Capture the cell that displays the provided text and extract its [X, Y] central coordinate. 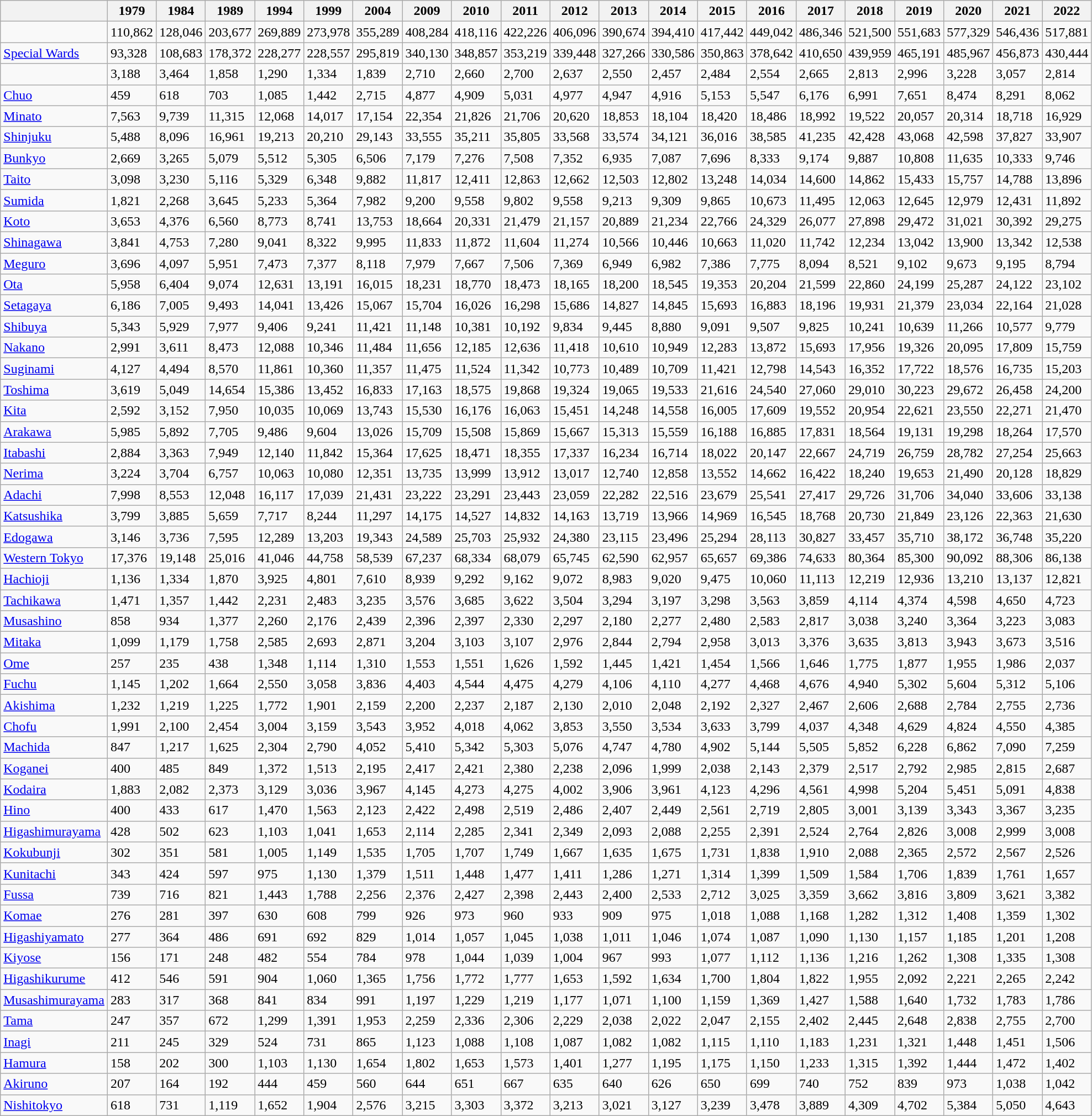
5,985 [132, 432]
1,470 [280, 810]
24,540 [771, 390]
1,039 [525, 958]
21,490 [968, 474]
245 [181, 1042]
2,792 [920, 768]
3,611 [181, 348]
15,508 [476, 432]
408,284 [427, 32]
3,367 [1018, 810]
22,363 [1018, 516]
11,872 [476, 242]
3,464 [181, 74]
24,200 [1067, 390]
2,306 [525, 1021]
21,479 [525, 221]
9,865 [722, 200]
4,780 [673, 747]
7,775 [771, 264]
7,377 [328, 264]
1,731 [722, 852]
3,576 [427, 600]
3,563 [771, 600]
8,473 [230, 348]
2,999 [1018, 831]
5,329 [280, 179]
2009 [427, 11]
18,355 [525, 453]
8,333 [771, 158]
42,428 [870, 137]
7,610 [378, 579]
2,221 [968, 979]
3,925 [280, 579]
16,883 [771, 306]
18,104 [673, 116]
21,599 [820, 285]
4,824 [968, 726]
13,137 [1018, 579]
2,349 [575, 831]
19,533 [673, 390]
3,129 [280, 789]
13,719 [623, 516]
667 [525, 1084]
330,586 [673, 53]
4,468 [771, 684]
1,511 [427, 873]
18,718 [1018, 116]
Toshima [54, 390]
9,475 [722, 579]
3,504 [575, 600]
20,730 [870, 516]
10,346 [328, 348]
2,229 [575, 1021]
3,836 [378, 684]
7,090 [1018, 747]
1,402 [1067, 1063]
35,220 [1067, 537]
1,566 [771, 663]
257 [132, 663]
3,696 [132, 264]
9,739 [181, 116]
6,862 [968, 747]
13,210 [968, 579]
1,749 [525, 852]
2,304 [280, 747]
4,348 [870, 726]
Adachi [54, 495]
11,495 [820, 200]
5,951 [230, 264]
108,683 [181, 53]
247 [132, 1021]
12,351 [378, 474]
Inagi [54, 1042]
228,557 [328, 53]
1,573 [525, 1063]
9,174 [820, 158]
12,140 [280, 453]
35,805 [525, 137]
7,087 [673, 158]
14,017 [328, 116]
4,998 [870, 789]
24,380 [575, 537]
34,040 [968, 495]
27,417 [820, 495]
978 [427, 958]
2,687 [1067, 768]
Akishima [54, 705]
10,360 [328, 369]
33,555 [427, 137]
5,512 [280, 158]
608 [328, 915]
4,277 [722, 684]
20,057 [920, 116]
8,521 [870, 264]
546 [181, 979]
2,260 [280, 621]
2,159 [378, 705]
2,376 [427, 894]
4,273 [476, 789]
2,669 [132, 158]
1,149 [328, 852]
13,342 [1018, 242]
235 [181, 663]
2,255 [722, 831]
4,275 [525, 789]
2,648 [920, 1021]
19,065 [623, 390]
4,676 [820, 684]
69,386 [771, 558]
9,292 [476, 579]
691 [280, 937]
211 [132, 1042]
1,821 [132, 200]
29,010 [870, 390]
16,005 [722, 411]
1,359 [1018, 915]
2,665 [820, 74]
14,248 [623, 411]
2012 [575, 11]
3,376 [820, 642]
640 [623, 1084]
1,640 [920, 1000]
4,723 [1067, 600]
10,060 [771, 579]
2,715 [378, 95]
68,334 [476, 558]
273,978 [328, 32]
703 [230, 95]
9,102 [920, 264]
368 [230, 1000]
3,885 [181, 516]
1,391 [328, 1021]
2,693 [328, 642]
4,629 [920, 726]
3,103 [476, 642]
21,431 [378, 495]
849 [230, 768]
2,637 [575, 74]
1,667 [575, 852]
353,219 [525, 53]
2,871 [378, 642]
1,802 [427, 1063]
14,163 [575, 516]
18,545 [673, 285]
16,735 [1018, 369]
6,186 [132, 306]
13,896 [1067, 179]
Higashikurume [54, 979]
21,028 [1067, 306]
29,726 [870, 495]
21,470 [1067, 411]
2,398 [525, 894]
9,041 [280, 242]
960 [525, 915]
9,406 [280, 327]
2,391 [771, 831]
3,303 [476, 1105]
29,275 [1067, 221]
27,898 [870, 221]
13,966 [673, 516]
438 [230, 663]
2,526 [1067, 852]
33,907 [1067, 137]
834 [328, 1000]
9,445 [623, 327]
9,241 [328, 327]
Akiruno [54, 1084]
Higashimurayama [54, 831]
1,145 [132, 684]
277 [132, 937]
7,595 [230, 537]
23,679 [722, 495]
2,265 [1018, 979]
65,657 [722, 558]
2,996 [920, 74]
967 [623, 958]
357 [181, 1021]
10,192 [525, 327]
19,353 [722, 285]
14,527 [476, 516]
6,506 [378, 158]
3,152 [181, 411]
13,452 [328, 390]
9,887 [870, 158]
1,286 [623, 873]
14,041 [280, 306]
21,849 [920, 516]
502 [181, 831]
1,110 [771, 1042]
485,967 [968, 53]
3,197 [673, 600]
28,782 [968, 453]
156 [132, 958]
15,759 [1067, 348]
5,116 [230, 179]
207 [132, 1084]
17,376 [132, 558]
14,034 [771, 179]
2010 [476, 11]
2,567 [1018, 852]
5,364 [328, 200]
2,660 [476, 74]
317 [181, 1000]
5,451 [968, 789]
14,827 [623, 306]
2,417 [427, 768]
424 [181, 873]
10,663 [722, 242]
35,211 [476, 137]
11,484 [378, 348]
3,230 [181, 179]
Kodaira [54, 789]
8,062 [1067, 95]
1,732 [968, 1000]
1,369 [771, 1000]
1,777 [525, 979]
23,126 [968, 516]
17,956 [870, 348]
Itabashi [54, 453]
13,426 [328, 306]
6,176 [820, 95]
10,035 [280, 411]
3,372 [525, 1105]
5,505 [820, 747]
5,488 [132, 137]
16,352 [870, 369]
11,475 [427, 369]
554 [328, 958]
651 [476, 1084]
1,217 [181, 747]
8,244 [328, 516]
2,407 [623, 810]
1,904 [328, 1105]
1,584 [870, 873]
3,159 [328, 726]
2,397 [476, 621]
1,991 [132, 726]
1,159 [722, 1000]
80,364 [870, 558]
2,010 [623, 705]
18,768 [820, 516]
12,063 [870, 200]
5,892 [181, 432]
1,315 [870, 1063]
302 [132, 852]
23,222 [427, 495]
9,091 [722, 327]
1,775 [870, 663]
422,226 [525, 32]
4,494 [181, 369]
7,280 [230, 242]
9,673 [968, 264]
4,110 [673, 684]
2,445 [870, 1021]
7,717 [280, 516]
17,809 [1018, 348]
799 [378, 915]
22,621 [920, 411]
4,838 [1067, 789]
1,045 [525, 937]
Koganei [54, 768]
5,929 [181, 327]
15,313 [623, 432]
2,143 [771, 768]
9,746 [1067, 158]
Hachioji [54, 579]
2,231 [280, 600]
13,191 [328, 285]
3,662 [870, 894]
2,192 [722, 705]
1,625 [230, 747]
12,662 [575, 179]
7,508 [525, 158]
16,833 [378, 390]
739 [132, 894]
13,735 [427, 474]
3,816 [920, 894]
1,085 [280, 95]
15,203 [1067, 369]
2,814 [1067, 74]
551,683 [920, 32]
18,576 [968, 369]
716 [181, 894]
23,291 [476, 495]
11,524 [476, 369]
1,314 [722, 873]
2,486 [575, 810]
1,225 [230, 705]
2,991 [132, 348]
Ome [54, 663]
12,234 [870, 242]
10,673 [771, 200]
3,622 [525, 600]
3,083 [1067, 621]
20,620 [575, 116]
2,585 [280, 642]
7,276 [476, 158]
934 [181, 621]
1,657 [1067, 873]
5,342 [476, 747]
635 [575, 1084]
3,001 [870, 810]
1,421 [673, 663]
7,705 [230, 432]
12,411 [476, 179]
Western Tokyo [54, 558]
7,473 [280, 264]
Mitaka [54, 642]
27,254 [1018, 453]
Kita [54, 411]
6,935 [623, 158]
4,097 [181, 264]
21,616 [722, 390]
25,541 [771, 495]
4,598 [968, 600]
2,498 [476, 810]
4,877 [427, 95]
12,185 [476, 348]
22,354 [427, 116]
8,553 [181, 495]
1,183 [820, 1042]
2,736 [1067, 705]
4,309 [870, 1105]
5,852 [870, 747]
4,385 [1067, 726]
521,500 [870, 32]
7,977 [230, 327]
5,233 [280, 200]
202 [181, 1063]
1,310 [378, 663]
2,583 [771, 621]
9,995 [378, 242]
Nishitokyo [54, 1105]
11,742 [820, 242]
524 [280, 1042]
1,348 [280, 663]
1,302 [1067, 915]
3,841 [132, 242]
38,585 [771, 137]
2,838 [968, 1021]
1,074 [722, 937]
2,336 [476, 1021]
17,570 [1067, 432]
1,115 [722, 1042]
13,203 [328, 537]
1,157 [920, 937]
68,079 [525, 558]
7,667 [476, 264]
1,626 [525, 663]
623 [230, 831]
3,036 [328, 789]
41,235 [820, 137]
597 [230, 873]
1,179 [181, 642]
300 [230, 1063]
1,509 [820, 873]
2,200 [427, 705]
9,213 [623, 200]
3,736 [181, 537]
22,282 [623, 495]
4,940 [870, 684]
1,563 [328, 810]
2,826 [920, 831]
7,696 [722, 158]
3,363 [181, 453]
9,072 [575, 579]
74,633 [820, 558]
12,802 [673, 179]
1,197 [427, 1000]
16,117 [280, 495]
1,041 [328, 831]
2,155 [771, 1021]
2,256 [378, 894]
1,379 [378, 873]
18,231 [427, 285]
13,753 [378, 221]
4,123 [722, 789]
15,433 [920, 179]
19,324 [575, 390]
1,335 [1018, 958]
821 [230, 894]
1,099 [132, 642]
13,743 [378, 411]
10,709 [673, 369]
12,048 [230, 495]
17,609 [771, 411]
485 [181, 768]
28,113 [771, 537]
2,764 [870, 831]
3,621 [1018, 894]
Meguro [54, 264]
203,677 [230, 32]
10,808 [920, 158]
993 [673, 958]
21,234 [673, 221]
16,961 [230, 137]
12,088 [280, 348]
3,635 [870, 642]
22,164 [1018, 306]
17,722 [920, 369]
12,798 [771, 369]
18,264 [1018, 432]
4,550 [1018, 726]
16,545 [771, 516]
67,237 [427, 558]
2,238 [575, 768]
2,467 [820, 705]
11,892 [1067, 200]
1,005 [280, 852]
1,513 [328, 768]
12,503 [623, 179]
9,493 [230, 306]
6,982 [673, 264]
2,422 [427, 810]
2014 [673, 11]
90,092 [968, 558]
5,302 [920, 684]
20,954 [870, 411]
10,080 [328, 474]
15,067 [378, 306]
1,804 [771, 979]
17,039 [328, 495]
2,784 [968, 705]
1,231 [870, 1042]
5,547 [771, 95]
339,448 [575, 53]
26,759 [920, 453]
Shinagawa [54, 242]
465,191 [920, 53]
Kokubunji [54, 852]
11,418 [575, 348]
11,266 [968, 327]
1,185 [968, 937]
21,826 [476, 116]
25,932 [525, 537]
4,279 [575, 684]
8,570 [230, 369]
31,706 [920, 495]
13,900 [968, 242]
378,642 [771, 53]
Edogawa [54, 537]
1,392 [920, 1063]
2,457 [673, 74]
17,154 [378, 116]
3,534 [673, 726]
4,902 [722, 747]
19,522 [870, 116]
1,150 [771, 1063]
3,343 [968, 810]
8,096 [181, 137]
1,208 [1067, 937]
2,100 [181, 726]
1,357 [181, 600]
1,100 [673, 1000]
12,936 [920, 579]
410,650 [820, 53]
3,859 [820, 600]
406,096 [575, 32]
13,042 [920, 242]
348,857 [476, 53]
2,096 [623, 768]
1994 [280, 11]
16,885 [771, 432]
13,248 [722, 179]
7,259 [1067, 747]
21,630 [1067, 516]
329 [230, 1042]
Suginami [54, 369]
20,204 [771, 285]
2,114 [427, 831]
8,118 [378, 264]
36,748 [1018, 537]
909 [623, 915]
17,337 [575, 453]
1984 [181, 11]
20,147 [771, 453]
7,998 [132, 495]
22,766 [722, 221]
3,633 [722, 726]
38,172 [968, 537]
2,483 [328, 600]
1,675 [673, 852]
283 [132, 1000]
2,454 [230, 726]
Koto [54, 221]
841 [280, 1000]
8,794 [1067, 264]
397 [230, 915]
276 [132, 915]
2,592 [132, 411]
1,756 [427, 979]
Hino [54, 810]
3,359 [820, 894]
1,046 [673, 937]
4,052 [378, 747]
14,662 [771, 474]
591 [230, 979]
Fussa [54, 894]
1,652 [280, 1105]
1,870 [230, 579]
Sumida [54, 200]
2,379 [820, 768]
2,519 [525, 810]
10,610 [623, 348]
16,176 [476, 411]
1,233 [820, 1063]
2,439 [378, 621]
33,606 [1018, 495]
11,833 [427, 242]
3,967 [378, 789]
15,451 [575, 411]
1,175 [722, 1063]
1,999 [673, 768]
6,348 [328, 179]
829 [378, 937]
1,014 [427, 937]
9,486 [280, 432]
18,853 [623, 116]
3,038 [870, 621]
15,686 [575, 306]
25,287 [968, 285]
22,860 [870, 285]
18,829 [1067, 474]
991 [378, 1000]
2,576 [378, 1105]
23,059 [575, 495]
3,021 [623, 1105]
2018 [870, 11]
11,861 [280, 369]
5,050 [1018, 1105]
418,116 [476, 32]
34,121 [673, 137]
486 [230, 937]
41,046 [280, 558]
14,862 [870, 179]
2,524 [820, 831]
11,656 [427, 348]
1,262 [920, 958]
13,026 [378, 432]
7,563 [132, 116]
3,685 [476, 600]
1,060 [328, 979]
19,298 [968, 432]
1,646 [820, 663]
1,553 [427, 663]
3,809 [968, 894]
4,561 [820, 789]
6,404 [181, 285]
1999 [328, 11]
1,635 [623, 852]
25,294 [722, 537]
18,575 [476, 390]
2,815 [1018, 768]
2,533 [673, 894]
1,365 [378, 979]
2,268 [181, 200]
644 [427, 1084]
88,306 [1018, 558]
30,827 [820, 537]
1,399 [771, 873]
1,535 [378, 852]
3,057 [1018, 74]
7,982 [378, 200]
581 [230, 852]
16,015 [378, 285]
24,199 [920, 285]
560 [378, 1084]
9,507 [771, 327]
2,719 [771, 810]
2004 [378, 11]
Chuo [54, 95]
1,057 [476, 937]
18,992 [820, 116]
926 [427, 915]
1,588 [870, 1000]
7,352 [575, 158]
2,606 [870, 705]
62,957 [673, 558]
15,709 [427, 432]
43,068 [920, 137]
1989 [230, 11]
29,672 [968, 390]
355,289 [378, 32]
650 [722, 1084]
3,146 [132, 537]
12,219 [870, 579]
2,277 [673, 621]
10,566 [623, 242]
4,376 [181, 221]
164 [181, 1084]
2,817 [820, 621]
7,369 [575, 264]
2,561 [722, 810]
13,999 [476, 474]
8,094 [820, 264]
8,983 [623, 579]
2,242 [1067, 979]
18,196 [820, 306]
9,074 [230, 285]
5,204 [920, 789]
3,961 [673, 789]
4,475 [525, 684]
2,037 [1067, 663]
20,314 [968, 116]
85,300 [920, 558]
1,700 [722, 979]
486,346 [820, 32]
3,704 [181, 474]
16,422 [820, 474]
3,653 [132, 221]
1,706 [920, 873]
449,042 [771, 32]
9,802 [525, 200]
1,408 [968, 915]
4,977 [575, 95]
4,374 [920, 600]
3,645 [230, 200]
3,107 [525, 642]
2,285 [476, 831]
25,016 [230, 558]
6,949 [623, 264]
1,277 [623, 1063]
1,634 [673, 979]
12,068 [280, 116]
4,296 [771, 789]
3,013 [771, 642]
65,745 [575, 558]
2020 [968, 11]
2,958 [722, 642]
2,259 [427, 1021]
18,664 [427, 221]
2,554 [771, 74]
1,788 [328, 894]
4,747 [623, 747]
5,153 [722, 95]
33,574 [623, 137]
25,703 [476, 537]
23,550 [968, 411]
2,396 [427, 621]
19,326 [920, 348]
228,277 [280, 53]
8,880 [673, 327]
18,240 [870, 474]
35,710 [920, 537]
19,868 [525, 390]
4,002 [575, 789]
2,123 [378, 810]
128,046 [181, 32]
12,863 [525, 179]
19,343 [378, 537]
5,305 [328, 158]
21,706 [525, 116]
11,357 [378, 369]
1,044 [476, 958]
3,543 [378, 726]
626 [673, 1084]
12,740 [623, 474]
1,011 [623, 937]
6,228 [920, 747]
16,026 [476, 306]
2,985 [968, 768]
19,552 [820, 411]
6,757 [230, 474]
858 [132, 621]
12,858 [673, 474]
1,232 [132, 705]
1,119 [230, 1105]
4,145 [427, 789]
Musashino [54, 621]
4,916 [673, 95]
13,017 [575, 474]
340,130 [427, 53]
2,082 [181, 789]
1,312 [920, 915]
1,953 [378, 1021]
24,719 [870, 453]
364 [181, 937]
Shibuya [54, 327]
12,631 [280, 285]
15,757 [968, 179]
6,560 [230, 221]
9,162 [525, 579]
12,538 [1067, 242]
1,377 [230, 621]
Nakano [54, 348]
1,195 [673, 1063]
37,827 [1018, 137]
3,204 [427, 642]
23,034 [968, 306]
9,834 [575, 327]
3,889 [820, 1105]
933 [575, 915]
Shinjuku [54, 137]
8,741 [328, 221]
Kiyose [54, 958]
3,188 [132, 74]
2,688 [920, 705]
1,910 [820, 852]
15,869 [525, 432]
Setagaya [54, 306]
740 [820, 1084]
9,200 [427, 200]
577,329 [968, 32]
847 [132, 747]
2,402 [820, 1021]
11,113 [820, 579]
1,471 [132, 600]
5,079 [230, 158]
5,958 [132, 285]
692 [328, 937]
2,180 [623, 621]
1,444 [968, 1063]
22,667 [820, 453]
904 [280, 979]
1,664 [230, 684]
30,392 [1018, 221]
2,976 [575, 642]
14,175 [427, 516]
14,969 [722, 516]
7,949 [230, 453]
2,373 [230, 789]
2,195 [378, 768]
3,004 [280, 726]
3,139 [920, 810]
3,943 [968, 642]
Higashiyamato [54, 937]
2017 [820, 11]
2,327 [771, 705]
2015 [722, 11]
23,102 [1067, 285]
1,018 [722, 915]
2011 [525, 11]
3,127 [673, 1105]
1,986 [1018, 663]
1,451 [1018, 1042]
430,444 [1067, 53]
439,959 [870, 53]
2013 [623, 11]
444 [280, 1084]
1979 [132, 11]
20,210 [328, 137]
1,282 [870, 915]
27,060 [820, 390]
1,454 [722, 663]
Nerima [54, 474]
5,303 [525, 747]
10,949 [673, 348]
3,673 [1018, 642]
Minato [54, 116]
21,157 [575, 221]
11,148 [427, 327]
23,496 [673, 537]
42,598 [968, 137]
19,148 [181, 558]
2,427 [476, 894]
3,240 [920, 621]
4,801 [328, 579]
4,702 [920, 1105]
110,862 [132, 32]
15,667 [575, 432]
1,786 [1067, 1000]
2,341 [525, 831]
2,421 [476, 768]
3,239 [722, 1105]
3,215 [427, 1105]
Special Wards [54, 53]
10,381 [476, 327]
3,058 [328, 684]
433 [181, 810]
1,472 [1018, 1063]
5,091 [1018, 789]
Bunkyo [54, 158]
8,291 [1018, 95]
1,506 [1067, 1042]
15,364 [378, 453]
9,309 [673, 200]
Fuchu [54, 684]
23,115 [623, 537]
2,048 [673, 705]
33,138 [1067, 495]
18,022 [722, 453]
20,128 [1018, 474]
10,639 [920, 327]
2,790 [328, 747]
24,589 [427, 537]
5,144 [771, 747]
3,213 [575, 1105]
630 [280, 915]
2,093 [623, 831]
1,858 [230, 74]
3,098 [132, 179]
33,568 [575, 137]
3,478 [771, 1105]
58,539 [378, 558]
3,228 [968, 74]
1,783 [1018, 1000]
18,770 [476, 285]
14,788 [1018, 179]
295,819 [378, 53]
672 [230, 1021]
21,379 [920, 306]
18,564 [870, 432]
4,650 [1018, 600]
8,773 [280, 221]
11,274 [575, 242]
10,577 [1018, 327]
15,386 [280, 390]
22,516 [673, 495]
2,365 [920, 852]
1,271 [673, 873]
15,530 [427, 411]
1,321 [920, 1042]
3,952 [427, 726]
4,403 [427, 684]
343 [132, 873]
171 [181, 958]
1,883 [132, 789]
13,872 [771, 348]
269,889 [280, 32]
30,223 [920, 390]
3,906 [623, 789]
14,832 [525, 516]
2,844 [623, 642]
1,477 [525, 873]
Tachikawa [54, 600]
7,979 [427, 264]
2,710 [427, 74]
456,873 [1018, 53]
4,909 [476, 95]
1,411 [575, 873]
1,654 [378, 1063]
281 [181, 915]
2,022 [673, 1021]
1,177 [575, 1000]
11,817 [427, 179]
22,271 [1018, 411]
11,297 [378, 516]
2,449 [673, 810]
Tama [54, 1021]
7,005 [181, 306]
18,473 [525, 285]
9,825 [820, 327]
19,131 [920, 432]
2,813 [870, 74]
Taito [54, 179]
4,106 [623, 684]
3,025 [771, 894]
1,705 [427, 852]
12,979 [968, 200]
5,312 [1018, 684]
18,165 [575, 285]
18,420 [722, 116]
11,604 [525, 242]
10,241 [870, 327]
2,297 [575, 621]
16,234 [623, 453]
26,077 [820, 221]
2,484 [722, 74]
2,237 [476, 705]
2,517 [870, 768]
428 [132, 831]
10,063 [280, 474]
15,704 [427, 306]
1,071 [623, 1000]
1,758 [230, 642]
1,877 [920, 663]
14,600 [820, 179]
390,674 [623, 32]
5,604 [968, 684]
5,049 [181, 390]
17,163 [427, 390]
4,753 [181, 242]
9,195 [1018, 264]
192 [230, 1084]
19,931 [870, 306]
1,707 [476, 852]
9,020 [673, 579]
865 [378, 1042]
617 [230, 810]
10,069 [328, 411]
Ota [54, 285]
11,342 [525, 369]
12,645 [920, 200]
20,095 [968, 348]
29,472 [920, 221]
44,758 [328, 558]
8,322 [328, 242]
24,329 [771, 221]
1,290 [280, 74]
1,372 [280, 768]
1,202 [181, 684]
3,364 [968, 621]
1,216 [870, 958]
Chofu [54, 726]
Machida [54, 747]
3,265 [181, 158]
3,516 [1067, 642]
1,090 [820, 937]
12,289 [280, 537]
2019 [920, 11]
1,901 [328, 705]
3,813 [920, 642]
1,112 [771, 958]
1,229 [476, 1000]
5,031 [525, 95]
14,654 [230, 390]
4,018 [476, 726]
2,480 [722, 621]
351 [181, 852]
3,550 [623, 726]
3,298 [722, 600]
17,625 [427, 453]
4,947 [623, 95]
18,471 [476, 453]
2,572 [968, 852]
12,283 [722, 348]
3,223 [1018, 621]
5,384 [968, 1105]
1,042 [1067, 1084]
1,401 [575, 1063]
2,330 [525, 621]
1,551 [476, 663]
18,486 [771, 116]
7,651 [920, 95]
10,489 [623, 369]
Arakawa [54, 432]
2,805 [820, 810]
784 [378, 958]
6,991 [870, 95]
5,659 [230, 516]
17,831 [820, 432]
1,443 [280, 894]
24,122 [1018, 285]
9,604 [328, 432]
7,950 [230, 411]
4,544 [476, 684]
18,200 [623, 285]
2,130 [575, 705]
2021 [1018, 11]
2022 [1067, 11]
20,889 [623, 221]
11,315 [230, 116]
Kunitachi [54, 873]
3,224 [132, 474]
2,400 [623, 894]
4,643 [1067, 1105]
15,559 [673, 432]
752 [870, 1084]
8,474 [968, 95]
31,021 [968, 221]
248 [230, 958]
394,410 [673, 32]
33,457 [870, 537]
Katsushika [54, 516]
5,410 [427, 747]
Komae [54, 915]
7,506 [525, 264]
14,845 [673, 306]
2,047 [722, 1021]
20,331 [476, 221]
699 [771, 1084]
2,187 [525, 705]
16,929 [1067, 116]
29,143 [378, 137]
482 [280, 958]
178,372 [230, 53]
1,299 [280, 1021]
23,443 [525, 495]
16,063 [525, 411]
1,201 [1018, 937]
19,653 [920, 474]
93,328 [132, 53]
1,761 [1018, 873]
1,838 [771, 852]
2,794 [673, 642]
19,213 [280, 137]
14,543 [820, 369]
1,077 [722, 958]
13,552 [722, 474]
4,062 [525, 726]
546,436 [1018, 32]
12,431 [1018, 200]
1,427 [820, 1000]
5,106 [1067, 684]
4,127 [132, 369]
839 [920, 1084]
14,558 [673, 411]
2016 [771, 11]
8,939 [427, 579]
10,773 [575, 369]
7,386 [722, 264]
158 [132, 1063]
Hamura [54, 1063]
2,176 [328, 621]
11,020 [771, 242]
1,168 [820, 915]
1,108 [525, 1042]
3,382 [1067, 894]
1,004 [575, 958]
25,663 [1067, 453]
16,298 [525, 306]
1,822 [820, 979]
3,853 [575, 726]
9,779 [1067, 327]
10,446 [673, 242]
2,443 [575, 894]
327,266 [623, 53]
1,114 [328, 663]
10,333 [1018, 158]
7,179 [427, 158]
517,881 [1067, 32]
26,458 [1018, 390]
1,123 [427, 1042]
12,821 [1067, 579]
13,912 [525, 474]
5,343 [132, 327]
16,714 [673, 453]
412 [132, 979]
62,590 [623, 558]
36,016 [722, 137]
417,442 [722, 32]
4,037 [820, 726]
3,619 [132, 390]
11,842 [328, 453]
9,882 [378, 179]
5,076 [575, 747]
11,635 [968, 158]
2,092 [920, 979]
Musashimurayama [54, 1000]
12,636 [525, 348]
2,884 [132, 453]
1,445 [623, 663]
350,863 [722, 53]
3,294 [623, 600]
4,114 [870, 600]
16,188 [722, 432]
2,380 [525, 768]
2,712 [722, 894]
86,138 [1067, 558]
